Determine the (X, Y) coordinate at the center of the cell enclosing the given text.  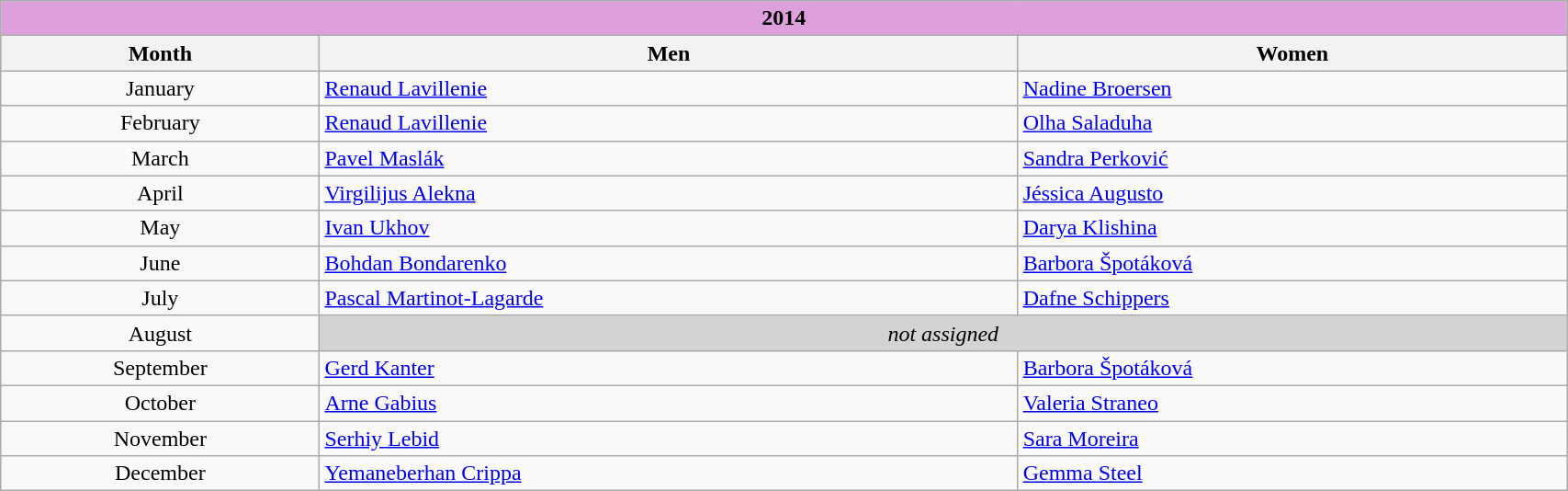
June (160, 263)
October (160, 403)
July (160, 298)
Pavel Maslák (669, 158)
2014 (784, 18)
not assigned (943, 333)
March (160, 158)
August (160, 333)
Yemaneberhan Crippa (669, 474)
December (160, 474)
Sandra Perković (1292, 158)
May (160, 228)
Jéssica Augusto (1292, 193)
Serhiy Lebid (669, 439)
Darya Klishina (1292, 228)
Nadine Broersen (1292, 88)
Bohdan Bondarenko (669, 263)
April (160, 193)
Arne Gabius (669, 403)
Ivan Ukhov (669, 228)
Olha Saladuha (1292, 123)
Valeria Straneo (1292, 403)
Pascal Martinot-Lagarde (669, 298)
November (160, 439)
Sara Moreira (1292, 439)
Gerd Kanter (669, 368)
Month (160, 53)
Virgilijus Alekna (669, 193)
Women (1292, 53)
Men (669, 53)
January (160, 88)
September (160, 368)
Dafne Schippers (1292, 298)
Gemma Steel (1292, 474)
February (160, 123)
